Detect which cell encompasses the target text, then output its (x, y) center coordinate. 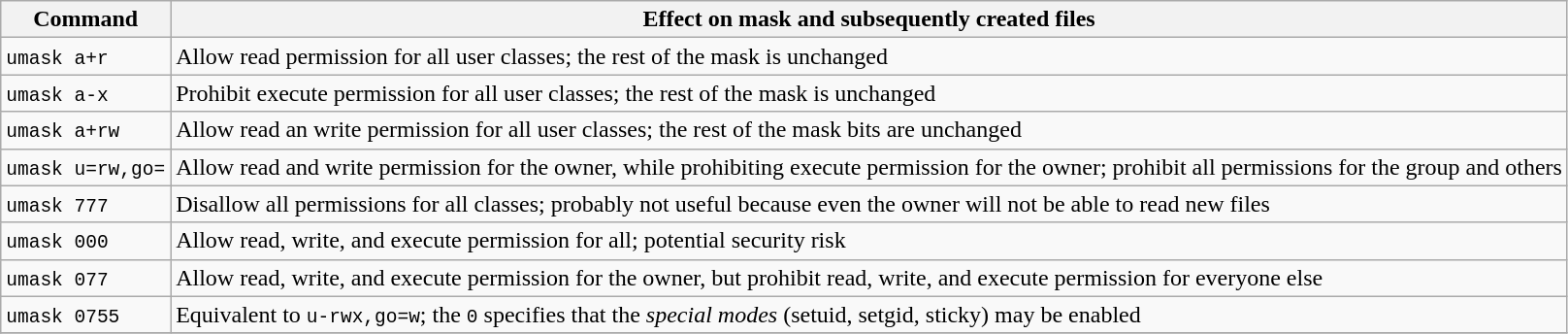
umask 777 (85, 204)
umask a+rw (85, 130)
Equivalent to u-rwx,go=w; the 0 specifies that the special modes (setuid, setgid, sticky) may be enabled (869, 315)
Allow read, write, and execute permission for all; potential security risk (869, 241)
umask 000 (85, 241)
umask a-x (85, 93)
Allow read permission for all user classes; the rest of the mask is unchanged (869, 56)
umask a+r (85, 56)
Disallow all permissions for all classes; probably not useful because even the owner will not be able to read new files (869, 204)
Allow read and write permission for the owner, while prohibiting execute permission for the owner; prohibit all permissions for the group and others (869, 167)
umask u=rw,go= (85, 167)
Prohibit execute permission for all user classes; the rest of the mask is unchanged (869, 93)
umask 0755 (85, 315)
Command (85, 19)
Allow read an write permission for all user classes; the rest of the mask bits are unchanged (869, 130)
Effect on mask and subsequently created files (869, 19)
Allow read, write, and execute permission for the owner, but prohibit read, write, and execute permission for everyone else (869, 278)
umask 077 (85, 278)
